Return the (X, Y) coordinate for the center point of the cell that contains the specified text.  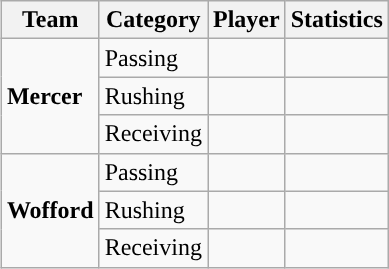
Team (50, 20)
Mercer (50, 96)
Category (153, 20)
Statistics (336, 20)
Player (247, 20)
Wofford (50, 210)
